Search for the cell housing the specified text and yield its [X, Y] center coordinate. 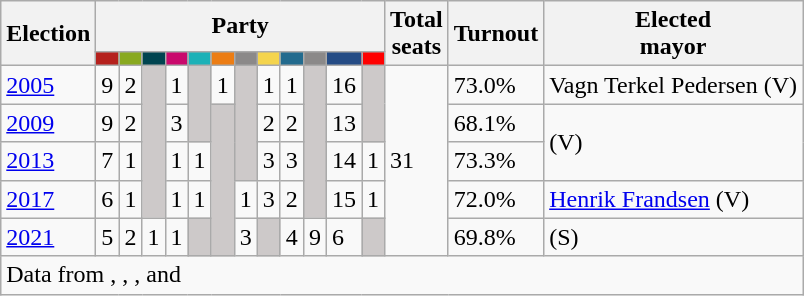
15 [344, 199]
2013 [48, 161]
7 [108, 161]
(V) [674, 142]
Henrik Frandsen (V) [674, 199]
Electedmayor [674, 34]
Turnout [496, 34]
73.0% [496, 85]
2017 [48, 199]
Party [240, 26]
Totalseats [417, 34]
Election [48, 34]
72.0% [496, 199]
16 [344, 85]
2009 [48, 123]
14 [344, 161]
Data from , , , and [402, 275]
Vagn Terkel Pedersen (V) [674, 85]
73.3% [496, 161]
68.1% [496, 123]
5 [108, 237]
2021 [48, 237]
69.8% [496, 237]
13 [344, 123]
4 [292, 237]
(S) [674, 237]
2005 [48, 85]
31 [417, 161]
